Identify which cell holds the provided text, then report its (x, y) central coordinate. 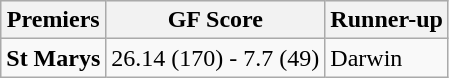
Darwin (387, 58)
26.14 (170) - 7.7 (49) (216, 58)
Runner-up (387, 20)
GF Score (216, 20)
Premiers (54, 20)
St Marys (54, 58)
